Find where the given text appears and provide that cell's center as (x, y) coordinate. 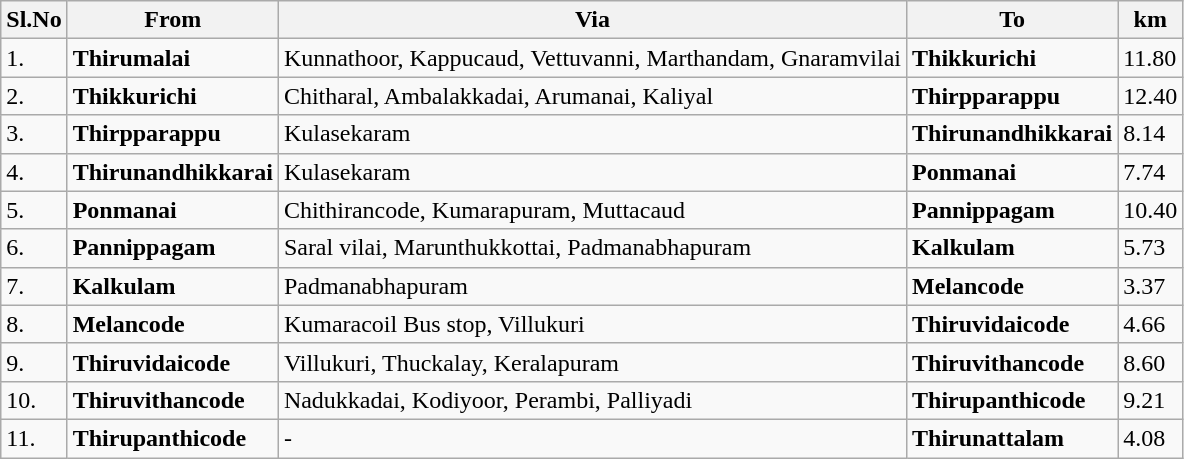
10.40 (1150, 210)
Via (592, 20)
6. (34, 248)
Sl.No (34, 20)
Saral vilai, Marunthukkottai, Padmanabhapuram (592, 248)
11. (34, 438)
km (1150, 20)
Kunnathoor, Kappucaud, Vettuvanni, Marthandam, Gnaramvilai (592, 58)
To (1012, 20)
Thirunattalam (1012, 438)
Thirumalai (172, 58)
3. (34, 134)
7. (34, 286)
10. (34, 400)
12.40 (1150, 96)
7.74 (1150, 172)
4.08 (1150, 438)
8.60 (1150, 362)
5.73 (1150, 248)
1. (34, 58)
4.66 (1150, 324)
11.80 (1150, 58)
Villukuri, Thuckalay, Keralapuram (592, 362)
9.21 (1150, 400)
Chitharal, Ambalakkadai, Arumanai, Kaliyal (592, 96)
Kumaracoil Bus stop, Villukuri (592, 324)
8.14 (1150, 134)
9. (34, 362)
4. (34, 172)
Chithirancode, Kumarapuram, Muttacaud (592, 210)
5. (34, 210)
Padmanabhapuram (592, 286)
3.37 (1150, 286)
2. (34, 96)
- (592, 438)
8. (34, 324)
Nadukkadai, Kodiyoor, Perambi, Palliyadi (592, 400)
From (172, 20)
